For the text-containing cell, return its midpoint in (X, Y) coordinate format. 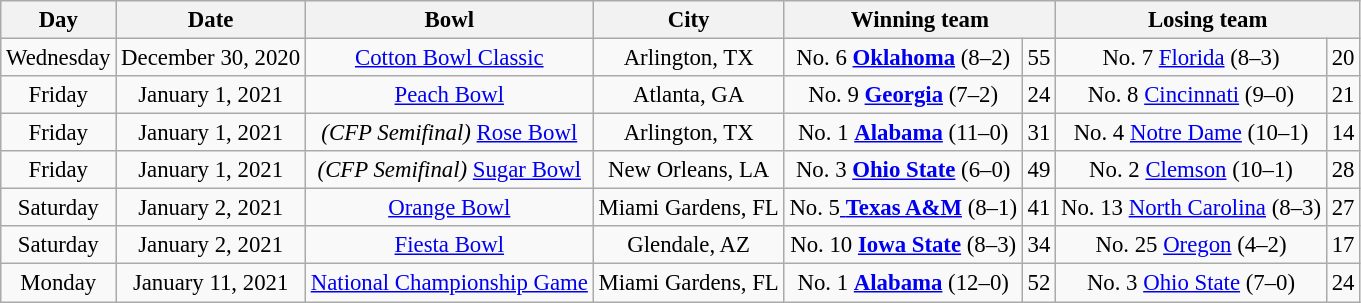
17 (1342, 245)
Wednesday (58, 58)
28 (1342, 170)
Fiesta Bowl (449, 245)
No. 3 Ohio State (7–0) (1192, 283)
34 (1038, 245)
No. 2 Clemson (10–1) (1192, 170)
Losing team (1208, 20)
20 (1342, 58)
No. 25 Oregon (4–2) (1192, 245)
Peach Bowl (449, 95)
No. 1 Alabama (11–0) (903, 133)
52 (1038, 283)
14 (1342, 133)
Day (58, 20)
No. 3 Ohio State (6–0) (903, 170)
December 30, 2020 (211, 58)
49 (1038, 170)
City (688, 20)
Glendale, AZ (688, 245)
55 (1038, 58)
New Orleans, LA (688, 170)
No. 10 Iowa State (8–3) (903, 245)
Orange Bowl (449, 208)
No. 13 North Carolina (8–3) (1192, 208)
No. 6 Oklahoma (8–2) (903, 58)
No. 9 Georgia (7–2) (903, 95)
41 (1038, 208)
Date (211, 20)
(CFP Semifinal) Rose Bowl (449, 133)
No. 4 Notre Dame (10–1) (1192, 133)
January 11, 2021 (211, 283)
No. 8 Cincinnati (9–0) (1192, 95)
Bowl (449, 20)
No. 7 Florida (8–3) (1192, 58)
No. 1 Alabama (12–0) (903, 283)
27 (1342, 208)
No. 5 Texas A&M (8–1) (903, 208)
Atlanta, GA (688, 95)
31 (1038, 133)
National Championship Game (449, 283)
Monday (58, 283)
(CFP Semifinal) Sugar Bowl (449, 170)
21 (1342, 95)
Winning team (920, 20)
Cotton Bowl Classic (449, 58)
